Return (x, y) of the center of cell containing provided text 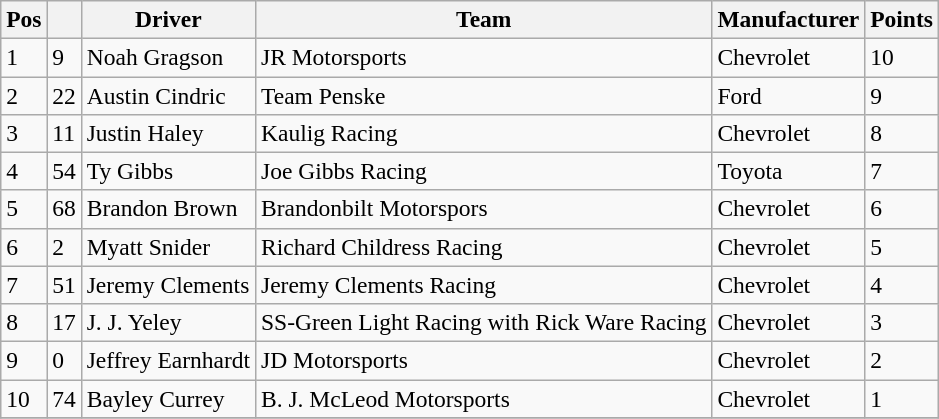
Justin Haley (168, 133)
Jeremy Clements Racing (484, 285)
Jeffrey Earnhardt (168, 360)
Richard Childress Racing (484, 247)
Brandonbilt Motorspors (484, 209)
Team Penske (484, 95)
68 (64, 209)
0 (64, 360)
Brandon Brown (168, 209)
Ty Gibbs (168, 171)
Pos (24, 19)
22 (64, 95)
Manufacturer (788, 19)
Toyota (788, 171)
Austin Cindric (168, 95)
JD Motorsports (484, 360)
Points (902, 19)
Joe Gibbs Racing (484, 171)
B. J. McLeod Motorsports (484, 398)
Noah Gragson (168, 57)
Team (484, 19)
51 (64, 285)
74 (64, 398)
JR Motorsports (484, 57)
Myatt Snider (168, 247)
17 (64, 322)
Jeremy Clements (168, 285)
Ford (788, 95)
Bayley Currey (168, 398)
J. J. Yeley (168, 322)
54 (64, 171)
SS-Green Light Racing with Rick Ware Racing (484, 322)
Driver (168, 19)
Kaulig Racing (484, 133)
11 (64, 133)
